Pinpoint the cell where the given text exists, returning its [x, y] midpoint coordinate. 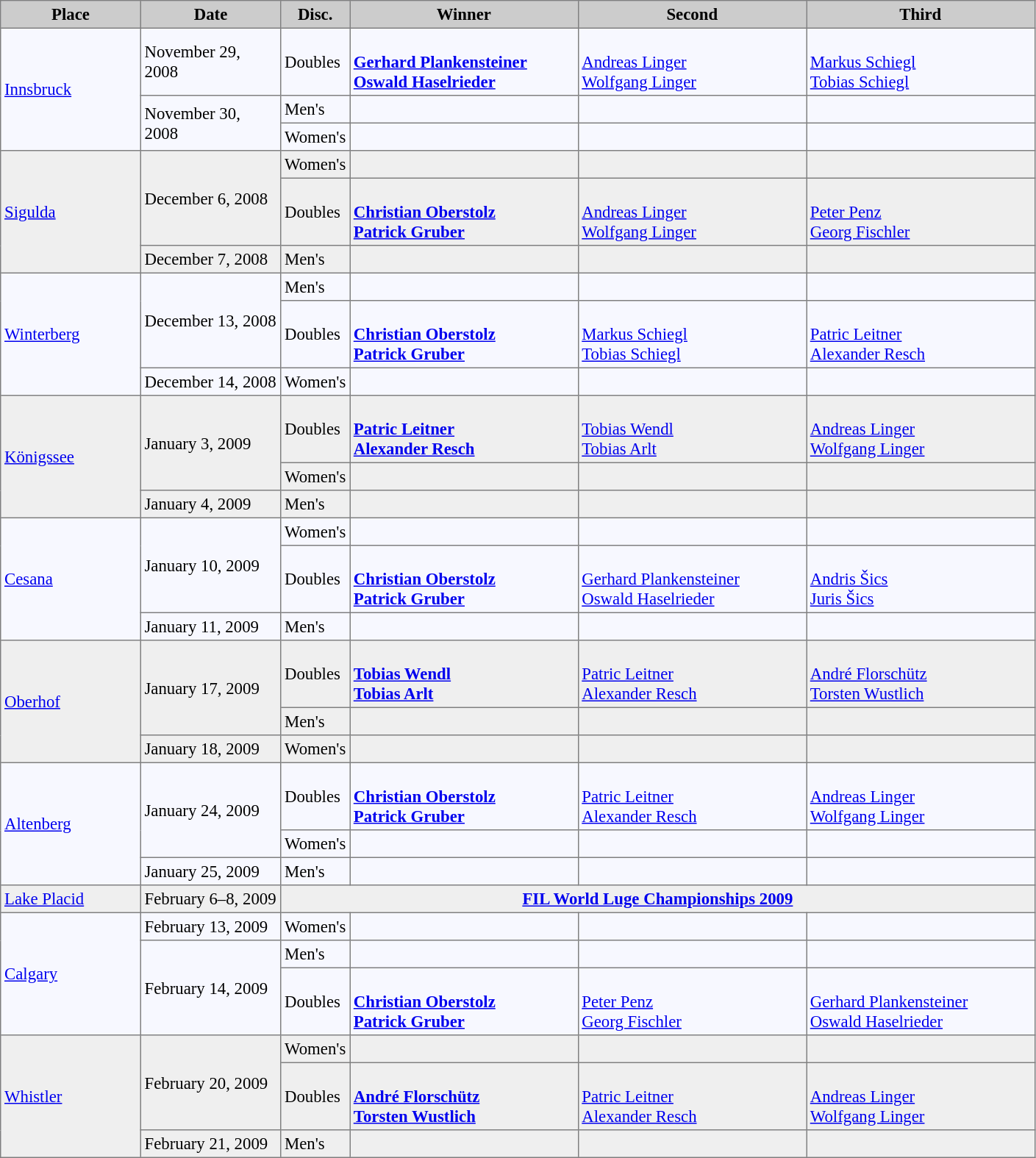
Innsbruck [71, 89]
January 3, 2009 [210, 443]
Oberhof [71, 701]
January 10, 2009 [210, 565]
December 6, 2008 [210, 199]
January 17, 2009 [210, 688]
Whistler [71, 1096]
Disc. [315, 15]
Altenberg [71, 823]
Lake Placid [71, 899]
February 20, 2009 [210, 1082]
FIL World Luge Championships 2009 [657, 899]
December 13, 2008 [210, 321]
Cesana [71, 579]
Second [692, 15]
January 24, 2009 [210, 810]
Winner [464, 15]
Third [921, 15]
November 29, 2008 [210, 62]
January 4, 2009 [210, 504]
Sigulda [71, 212]
Date [210, 15]
Place [71, 15]
January 18, 2009 [210, 749]
December 7, 2008 [210, 260]
Andris Šics Juris Šics [921, 579]
November 30, 2008 [210, 124]
January 25, 2009 [210, 871]
Winterberg [71, 334]
February 21, 2009 [210, 1144]
February 14, 2009 [210, 988]
Calgary [71, 973]
February 6–8, 2009 [210, 899]
Königssee [71, 457]
December 14, 2008 [210, 382]
February 13, 2009 [210, 926]
January 11, 2009 [210, 626]
